Scan for the cell matching the given text and deliver its [X, Y] coordinate at center. 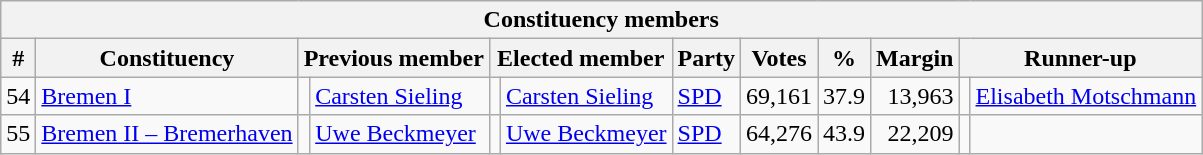
Constituency members [602, 20]
13,963 [915, 96]
Margin [915, 58]
Bremen II – Bremerhaven [167, 134]
Bremen I [167, 96]
Previous member [394, 58]
64,276 [778, 134]
69,161 [778, 96]
55 [18, 134]
54 [18, 96]
22,209 [915, 134]
43.9 [844, 134]
Constituency [167, 58]
# [18, 58]
Elisabeth Motschmann [1086, 96]
Elected member [580, 58]
Votes [778, 58]
% [844, 58]
Runner-up [1080, 58]
Party [706, 58]
37.9 [844, 96]
